Scan for the cell matching the given text and deliver its [x, y] coordinate at center. 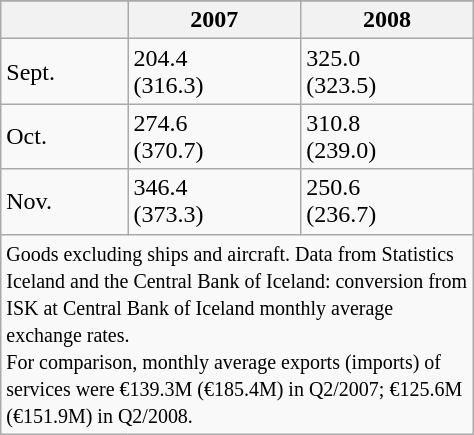
Sept. [64, 72]
Oct. [64, 136]
204.4(316.3) [214, 72]
2008 [388, 20]
325.0(323.5) [388, 72]
2007 [214, 20]
346.4(373.3) [214, 202]
250.6(236.7) [388, 202]
Nov. [64, 202]
310.8(239.0) [388, 136]
274.6(370.7) [214, 136]
